Determine the (X, Y) coordinate at the center of the cell enclosing the given text.  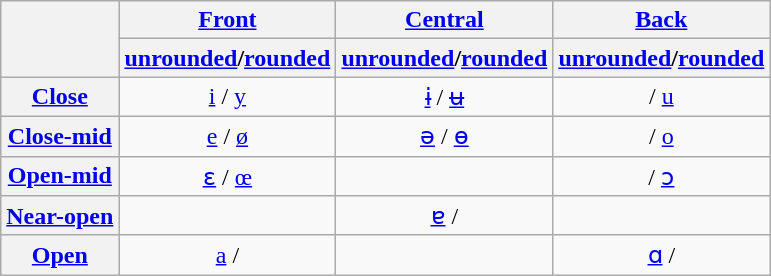
Close (60, 97)
/ u (662, 97)
a / (228, 255)
ɛ / œ (228, 176)
Open-mid (60, 176)
Central (444, 20)
e / ø (228, 136)
Back (662, 20)
Close-mid (60, 136)
Front (228, 20)
ɑ / (662, 255)
ə / ɵ (444, 136)
/ o (662, 136)
Open (60, 255)
Near-open (60, 216)
i / y (228, 97)
ɐ / (444, 216)
/ ɔ (662, 176)
ɨ / ʉ (444, 97)
